Locate the cell with the specified text and output its (X, Y) center coordinate. 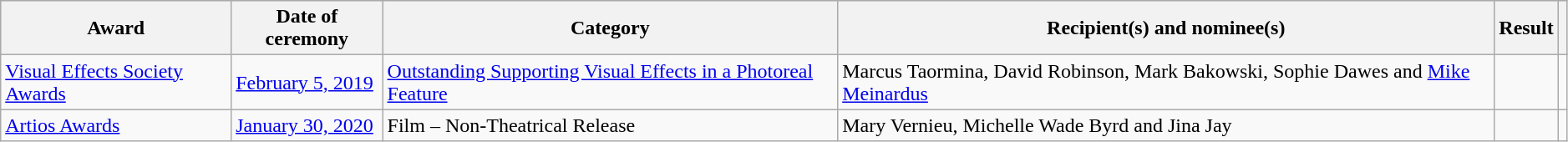
Date of ceremony (307, 28)
Visual Effects Society Awards (116, 82)
January 30, 2020 (307, 125)
Category (610, 28)
Marcus Taormina, David Robinson, Mark Bakowski, Sophie Dawes and Mike Meinardus (1166, 82)
February 5, 2019 (307, 82)
Mary Vernieu, Michelle Wade Byrd and Jina Jay (1166, 125)
Outstanding Supporting Visual Effects in a Photoreal Feature (610, 82)
Result (1526, 28)
Artios Awards (116, 125)
Recipient(s) and nominee(s) (1166, 28)
Award (116, 28)
Film – Non-Theatrical Release (610, 125)
